Find where the given text appears and provide that cell's center as (x, y) coordinate. 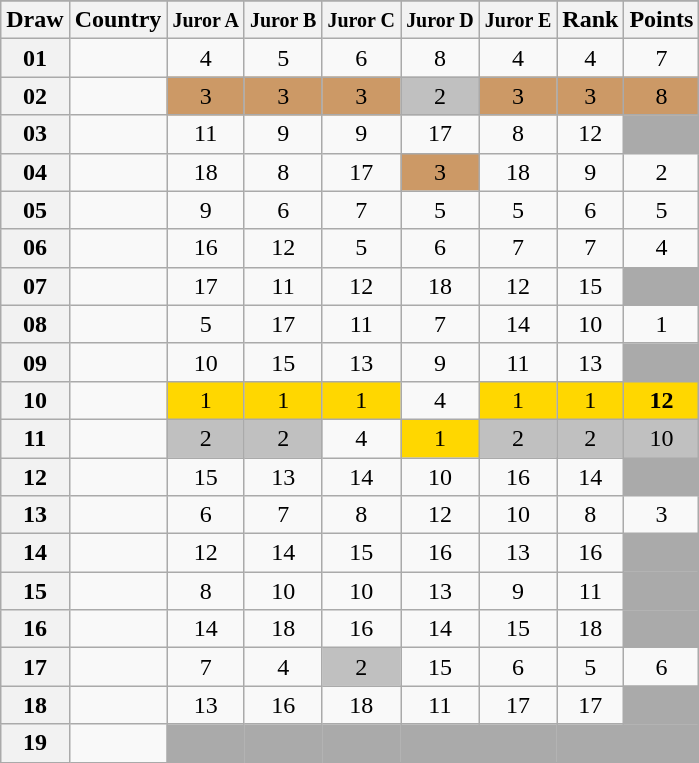
Country (118, 20)
01 (35, 58)
04 (35, 172)
08 (35, 324)
19 (35, 743)
Juror B (283, 20)
02 (35, 96)
Juror D (440, 20)
09 (35, 362)
05 (35, 210)
Juror C (362, 20)
Points (662, 20)
06 (35, 248)
03 (35, 134)
Rank (590, 20)
Draw (35, 20)
Juror A (206, 20)
07 (35, 286)
Juror E (518, 20)
